Return [x, y] of the center of cell containing provided text 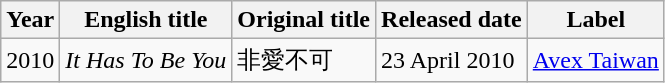
Released date [452, 20]
非愛不可 [304, 60]
2010 [30, 60]
English title [146, 20]
Label [596, 20]
Year [30, 20]
Avex Taiwan [596, 60]
Original title [304, 20]
23 April 2010 [452, 60]
It Has To Be You [146, 60]
